Extract the [x, y] coordinate from the center of the cell holding the provided text.  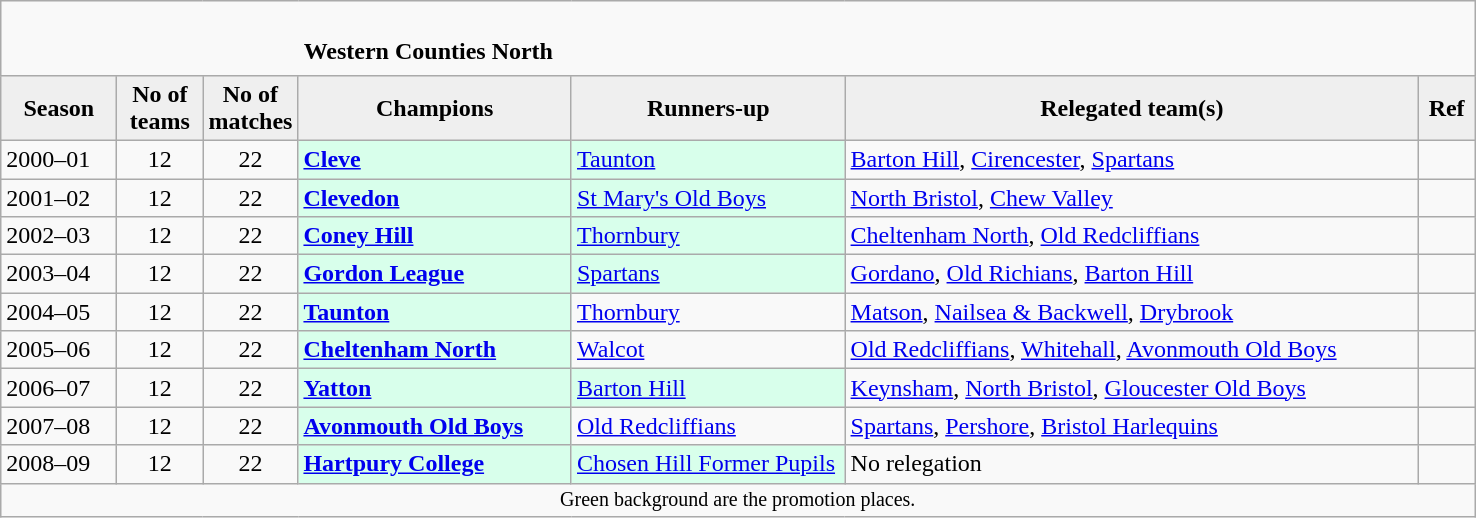
Keynsham, North Bristol, Gloucester Old Boys [1132, 388]
2003–04 [59, 274]
Clevedon [435, 197]
Old Redcliffians [708, 426]
Runners-up [708, 108]
Cheltenham North, Old Redcliffians [1132, 236]
Gordano, Old Richians, Barton Hill [1132, 274]
Champions [435, 108]
Hartpury College [435, 464]
Ref [1447, 108]
Relegated team(s) [1132, 108]
Walcot [708, 350]
2007–08 [59, 426]
St Mary's Old Boys [708, 197]
Cheltenham North [435, 350]
2000–01 [59, 159]
No of teams [160, 108]
No of matches [250, 108]
North Bristol, Chew Valley [1132, 197]
Coney Hill [435, 236]
Avonmouth Old Boys [435, 426]
Gordon League [435, 274]
Season [59, 108]
Matson, Nailsea & Backwell, Drybrook [1132, 312]
Yatton [435, 388]
No relegation [1132, 464]
Cleve [435, 159]
Barton Hill, Cirencester, Spartans [1132, 159]
Old Redcliffians, Whitehall, Avonmouth Old Boys [1132, 350]
Spartans, Pershore, Bristol Harlequins [1132, 426]
2006–07 [59, 388]
2001–02 [59, 197]
Spartans [708, 274]
Green background are the promotion places. [738, 500]
Chosen Hill Former Pupils [708, 464]
2008–09 [59, 464]
2005–06 [59, 350]
Barton Hill [708, 388]
2004–05 [59, 312]
2002–03 [59, 236]
